Detect which cell encompasses the target text, then output its (x, y) center coordinate. 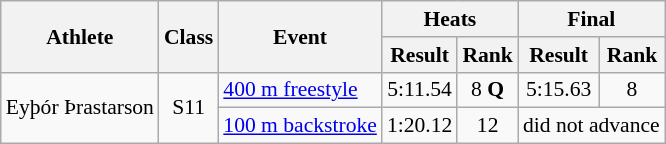
did not advance (592, 126)
Heats (450, 19)
Final (592, 19)
Event (300, 36)
Eyþór Þrastarson (80, 108)
12 (488, 126)
1:20.12 (420, 126)
5:11.54 (420, 90)
Athlete (80, 36)
8 (632, 90)
S11 (188, 108)
5:15.63 (558, 90)
100 m backstroke (300, 126)
8 Q (488, 90)
Class (188, 36)
400 m freestyle (300, 90)
